Output the (X, Y) coordinate of the center of the cell containing the given text.  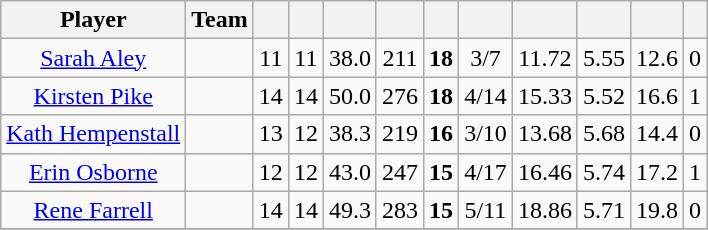
13 (270, 134)
15.33 (544, 96)
19.8 (656, 210)
3/10 (486, 134)
3/7 (486, 58)
Erin Osborne (94, 172)
Team (220, 20)
11.72 (544, 58)
Player (94, 20)
5/11 (486, 210)
Sarah Aley (94, 58)
17.2 (656, 172)
5.55 (604, 58)
16.6 (656, 96)
49.3 (350, 210)
4/17 (486, 172)
13.68 (544, 134)
Kirsten Pike (94, 96)
5.74 (604, 172)
4/14 (486, 96)
283 (400, 210)
14.4 (656, 134)
38.0 (350, 58)
50.0 (350, 96)
18.86 (544, 210)
5.68 (604, 134)
38.3 (350, 134)
12.6 (656, 58)
43.0 (350, 172)
211 (400, 58)
247 (400, 172)
5.71 (604, 210)
219 (400, 134)
16.46 (544, 172)
276 (400, 96)
5.52 (604, 96)
Rene Farrell (94, 210)
16 (442, 134)
Kath Hempenstall (94, 134)
